Pinpoint the cell where the given text exists, returning its (X, Y) midpoint coordinate. 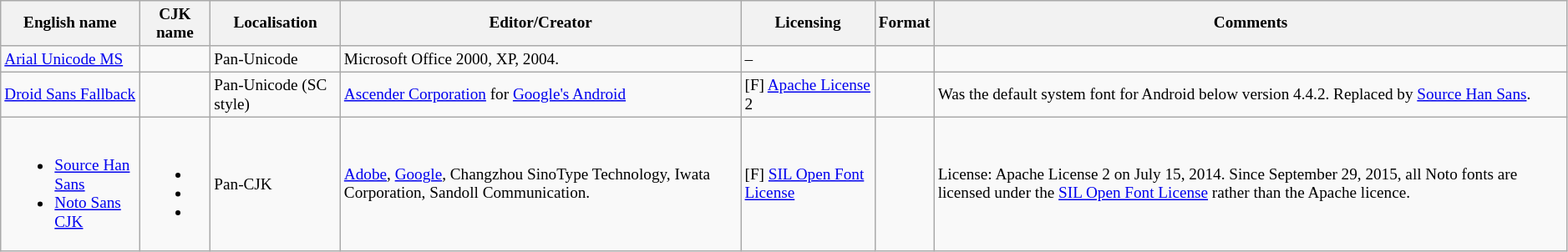
Was the default system font for Android below version 4.4.2. Replaced by Source Han Sans. (1251, 94)
Ascender Corporation for Google's Android (540, 94)
Comments (1251, 23)
– (808, 59)
Pan-CJK (276, 184)
Droid Sans Fallback (70, 94)
Format (904, 23)
Arial Unicode MS (70, 59)
Microsoft Office 2000, XP, 2004. (540, 59)
CJK name (175, 23)
Localisation (276, 23)
Pan-Unicode (276, 59)
[F] SIL Open Font License (808, 184)
Editor/Creator (540, 23)
Pan-Unicode (SC style) (276, 94)
English name (70, 23)
Adobe, Google, Changzhou SinoType Technology, Iwata Corporation, Sandoll Communication. (540, 184)
Source Han SansNoto Sans CJK (70, 184)
Licensing (808, 23)
[F] Apache License 2 (808, 94)
